For the text-containing cell, return its midpoint in [x, y] coordinate format. 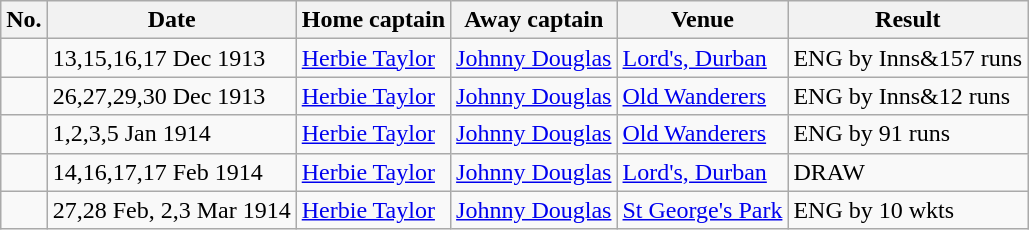
Away captain [534, 20]
ENG by 91 runs [908, 134]
ENG by Inns&157 runs [908, 58]
13,15,16,17 Dec 1913 [172, 58]
Result [908, 20]
1,2,3,5 Jan 1914 [172, 134]
ENG by 10 wkts [908, 210]
No. [24, 20]
Venue [702, 20]
St George's Park [702, 210]
26,27,29,30 Dec 1913 [172, 96]
27,28 Feb, 2,3 Mar 1914 [172, 210]
ENG by Inns&12 runs [908, 96]
14,16,17,17 Feb 1914 [172, 172]
Date [172, 20]
Home captain [373, 20]
DRAW [908, 172]
